From the cell containing the given text, extract its center point as [X, Y] coordinate. 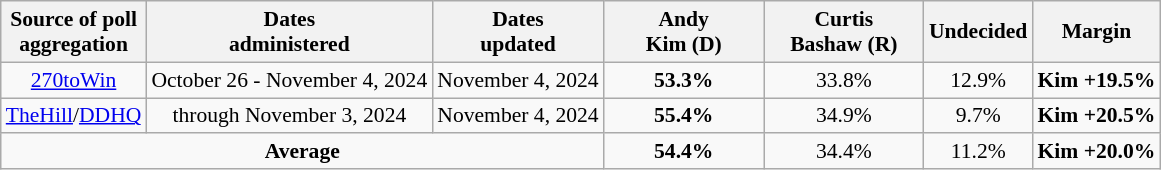
34.4% [844, 152]
through November 3, 2024 [289, 116]
34.9% [844, 116]
12.9% [978, 80]
55.4% [684, 116]
TheHill/DDHQ [74, 116]
Datesadministered [289, 32]
54.4% [684, 152]
9.7% [978, 116]
Kim +20.0% [1096, 152]
Average [302, 152]
53.3% [684, 80]
Datesupdated [518, 32]
Kim +20.5% [1096, 116]
11.2% [978, 152]
Undecided [978, 32]
Kim +19.5% [1096, 80]
33.8% [844, 80]
AndyKim (D) [684, 32]
Margin [1096, 32]
CurtisBashaw (R) [844, 32]
270toWin [74, 80]
Source of pollaggregation [74, 32]
October 26 - November 4, 2024 [289, 80]
